Pinpoint the cell where the given text exists, returning its [x, y] midpoint coordinate. 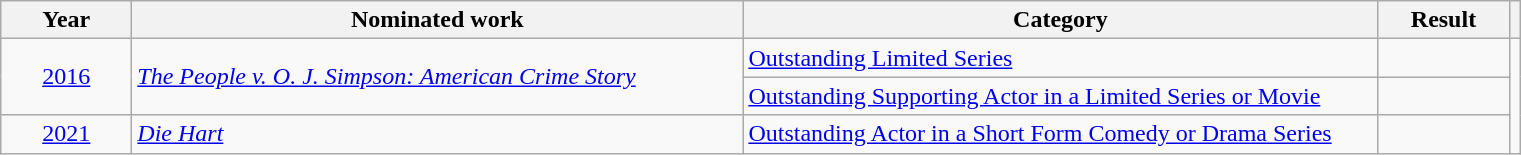
2016 [66, 77]
Year [66, 20]
Die Hart [438, 134]
The People v. O. J. Simpson: American Crime Story [438, 77]
Category [1060, 20]
Nominated work [438, 20]
Outstanding Supporting Actor in a Limited Series or Movie [1060, 96]
2021 [66, 134]
Result [1444, 20]
Outstanding Actor in a Short Form Comedy or Drama Series [1060, 134]
Outstanding Limited Series [1060, 58]
